Pinpoint the cell where the given text exists, returning its [x, y] midpoint coordinate. 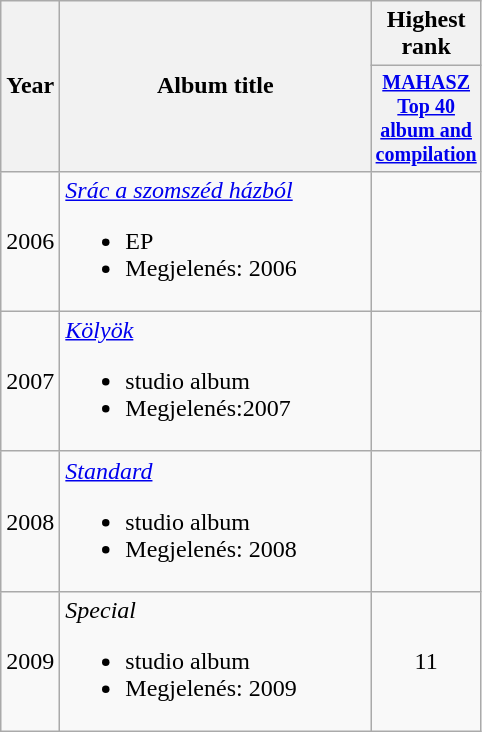
2009 [30, 661]
Kölyökstudio albumMegjelenés:2007 [216, 381]
Srác a szomszéd házbólEPMegjelenés: 2006 [216, 241]
MAHASZ Top 40 album and compilation [426, 118]
Specialstudio albumMegjelenés: 2009 [216, 661]
Year [30, 86]
11 [426, 661]
Standardstudio albumMegjelenés: 2008 [216, 521]
Album title [216, 86]
2006 [30, 241]
2008 [30, 521]
Highest rank [426, 34]
2007 [30, 381]
